Output the (x, y) coordinate of the center of the cell containing the given text.  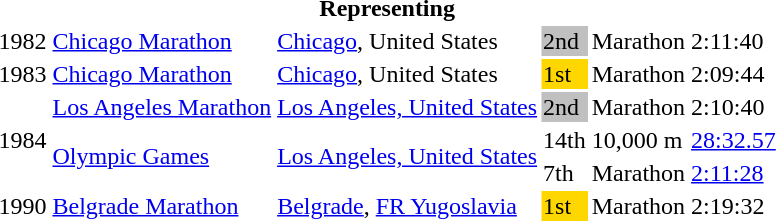
14th (565, 140)
Belgrade, FR Yugoslavia (408, 206)
10,000 m (638, 140)
Los Angeles Marathon (162, 107)
7th (565, 173)
Belgrade Marathon (162, 206)
Olympic Games (162, 156)
